Scan for the cell matching the given text and deliver its [x, y] coordinate at center. 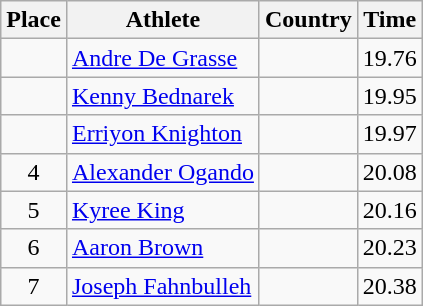
20.16 [390, 210]
20.23 [390, 248]
20.08 [390, 172]
6 [34, 248]
19.76 [390, 58]
Joseph Fahnbulleh [162, 286]
19.97 [390, 134]
Andre De Grasse [162, 58]
4 [34, 172]
20.38 [390, 286]
Kyree King [162, 210]
5 [34, 210]
Place [34, 20]
Kenny Bednarek [162, 96]
7 [34, 286]
Aaron Brown [162, 248]
Country [308, 20]
Time [390, 20]
Alexander Ogando [162, 172]
19.95 [390, 96]
Athlete [162, 20]
Erriyon Knighton [162, 134]
